Capture the cell that displays the provided text and extract its [x, y] central coordinate. 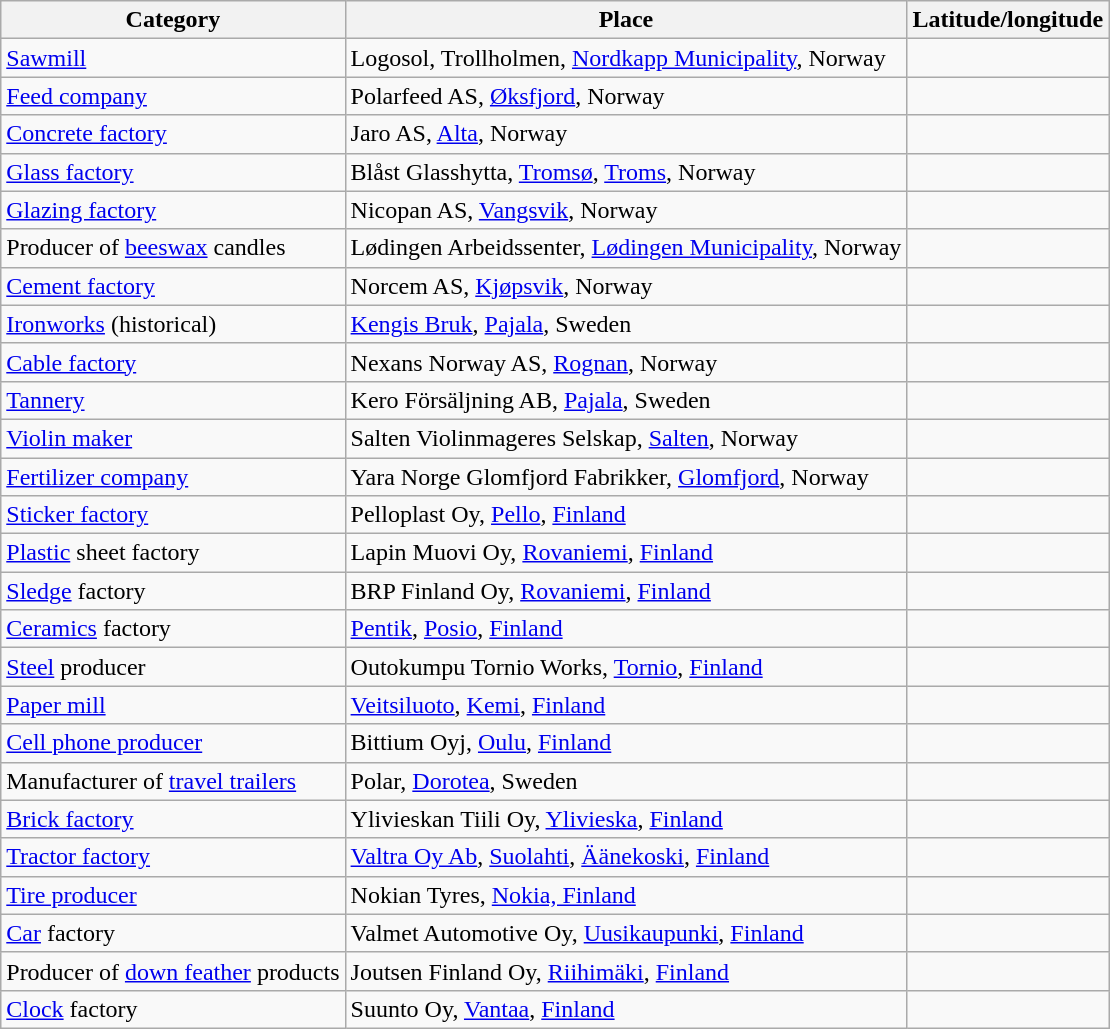
Polarfeed AS, Øksfjord, Norway [626, 96]
Nexans Norway AS, Rognan, Norway [626, 362]
Latitude/longitude [1008, 20]
Sawmill [173, 58]
Car factory [173, 933]
Sledge factory [173, 591]
Category [173, 20]
Place [626, 20]
Jaro AS, Alta, Norway [626, 134]
Polar, Dorotea, Sweden [626, 781]
Tire producer [173, 895]
Concrete factory [173, 134]
Veitsiluoto, Kemi, Finland [626, 705]
Fertilizer company [173, 477]
Suunto Oy, Vantaa, Finland [626, 1009]
Sticker factory [173, 515]
Violin maker [173, 438]
BRP Finland Oy, Rovaniemi, Finland [626, 591]
Paper mill [173, 705]
Blåst Glasshytta, Tromsø, Troms, Norway [626, 172]
Clock factory [173, 1009]
Cement factory [173, 286]
Pelloplast Oy, Pello, Finland [626, 515]
Tractor factory [173, 857]
Yara Norge Glomfjord Fabrikker, Glomfjord, Norway [626, 477]
Nokian Tyres, Nokia, Finland [626, 895]
Glass factory [173, 172]
Valmet Automotive Oy, Uusikaupunki, Finland [626, 933]
Lødingen Arbeidssenter, Lødingen Municipality, Norway [626, 248]
Outokumpu Tornio Works, Tornio, Finland [626, 667]
Norcem AS, Kjøpsvik, Norway [626, 286]
Joutsen Finland Oy, Riihimäki, Finland [626, 971]
Ironworks (historical) [173, 324]
Manufacturer of travel trailers [173, 781]
Producer of down feather products [173, 971]
Plastic sheet factory [173, 553]
Cell phone producer [173, 743]
Bittium Oyj, Oulu, Finland [626, 743]
Kero Försäljning AB, Pajala, Sweden [626, 400]
Valtra Oy Ab, Suolahti, Äänekoski, Finland [626, 857]
Pentik, Posio, Finland [626, 629]
Tannery [173, 400]
Brick factory [173, 819]
Feed company [173, 96]
Ceramics factory [173, 629]
Salten Violinmageres Selskap, Salten, Norway [626, 438]
Nicopan AS, Vangsvik, Norway [626, 210]
Logosol, Trollholmen, Nordkapp Municipality, Norway [626, 58]
Kengis Bruk, Pajala, Sweden [626, 324]
Steel producer [173, 667]
Cable factory [173, 362]
Ylivieskan Tiili Oy, Ylivieska, Finland [626, 819]
Lapin Muovi Oy, Rovaniemi, Finland [626, 553]
Glazing factory [173, 210]
Producer of beeswax candles [173, 248]
